Identify which cell holds the provided text, then report its [x, y] central coordinate. 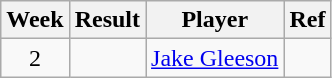
Week [35, 20]
Jake Gleeson [215, 58]
2 [35, 58]
Result [107, 20]
Ref [308, 20]
Player [215, 20]
